Locate the cell with the specified text and output its [X, Y] center coordinate. 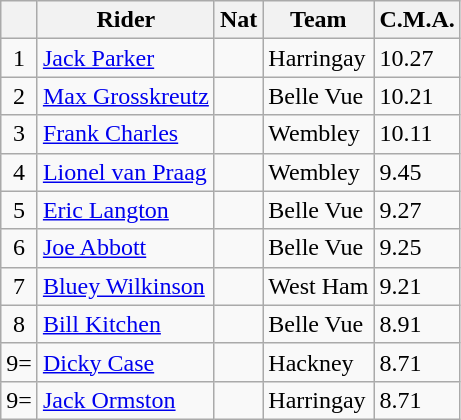
Frank Charles [126, 134]
C.M.A. [417, 20]
10.27 [417, 58]
8.91 [417, 324]
9.27 [417, 210]
Bluey Wilkinson [126, 286]
8 [20, 324]
Rider [126, 20]
6 [20, 248]
Jack Ormston [126, 400]
Nat [238, 20]
Dicky Case [126, 362]
9.25 [417, 248]
4 [20, 172]
Joe Abbott [126, 248]
10.21 [417, 96]
10.11 [417, 134]
Max Grosskreutz [126, 96]
West Ham [318, 286]
Team [318, 20]
7 [20, 286]
9.45 [417, 172]
5 [20, 210]
Eric Langton [126, 210]
Lionel van Praag [126, 172]
Bill Kitchen [126, 324]
Jack Parker [126, 58]
9.21 [417, 286]
Hackney [318, 362]
1 [20, 58]
3 [20, 134]
2 [20, 96]
